Scan for the cell matching the given text and deliver its [x, y] coordinate at center. 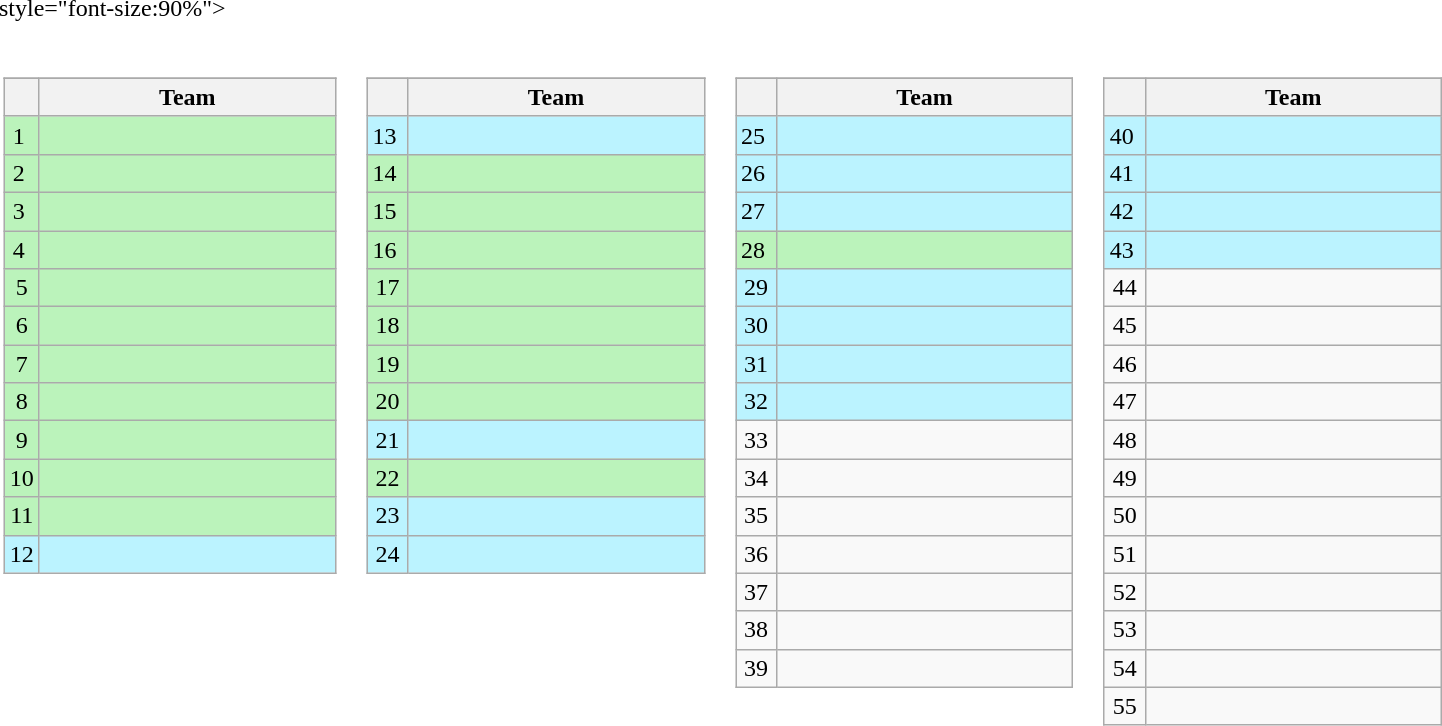
14 [388, 173]
41 [1124, 173]
7 [22, 364]
30 [756, 326]
9 [22, 440]
49 [1124, 478]
44 [1124, 288]
4 [22, 249]
53 [1124, 630]
21 [388, 440]
15 [388, 211]
22 [388, 478]
28 [756, 249]
20 [388, 402]
11 [22, 516]
10 [22, 478]
48 [1124, 440]
5 [22, 288]
35 [756, 516]
34 [756, 478]
18 [388, 326]
36 [756, 554]
38 [756, 630]
17 [388, 288]
2 [22, 173]
50 [1124, 516]
3 [22, 211]
39 [756, 668]
31 [756, 364]
42 [1124, 211]
23 [388, 516]
16 [388, 249]
8 [22, 402]
13 [388, 135]
55 [1124, 706]
29 [756, 288]
33 [756, 440]
6 [22, 326]
27 [756, 211]
32 [756, 402]
24 [388, 554]
19 [388, 364]
12 [22, 554]
43 [1124, 249]
47 [1124, 402]
52 [1124, 592]
37 [756, 592]
45 [1124, 326]
25 [756, 135]
1 [22, 135]
46 [1124, 364]
51 [1124, 554]
40 [1124, 135]
54 [1124, 668]
26 [756, 173]
